Provide the (X, Y) coordinate of the cell's center where the given text is located.  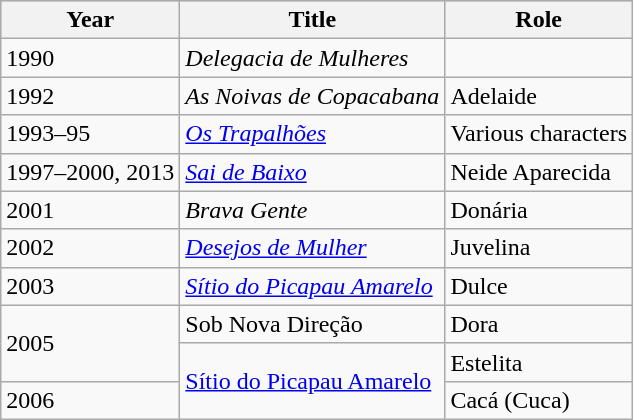
2005 (90, 343)
1992 (90, 96)
Os Trapalhões (312, 134)
1990 (90, 58)
Dora (539, 324)
Juvelina (539, 248)
2001 (90, 210)
2003 (90, 286)
Year (90, 20)
Adelaide (539, 96)
Estelita (539, 362)
Donária (539, 210)
As Noivas de Copacabana (312, 96)
Cacá (Cuca) (539, 400)
Dulce (539, 286)
Neide Aparecida (539, 172)
Brava Gente (312, 210)
1993–95 (90, 134)
Desejos de Mulher (312, 248)
Sob Nova Direção (312, 324)
2006 (90, 400)
Delegacia de Mulheres (312, 58)
Title (312, 20)
Role (539, 20)
2002 (90, 248)
Sai de Baixo (312, 172)
1997–2000, 2013 (90, 172)
Various characters (539, 134)
